Detect which cell encompasses the target text, then output its (x, y) center coordinate. 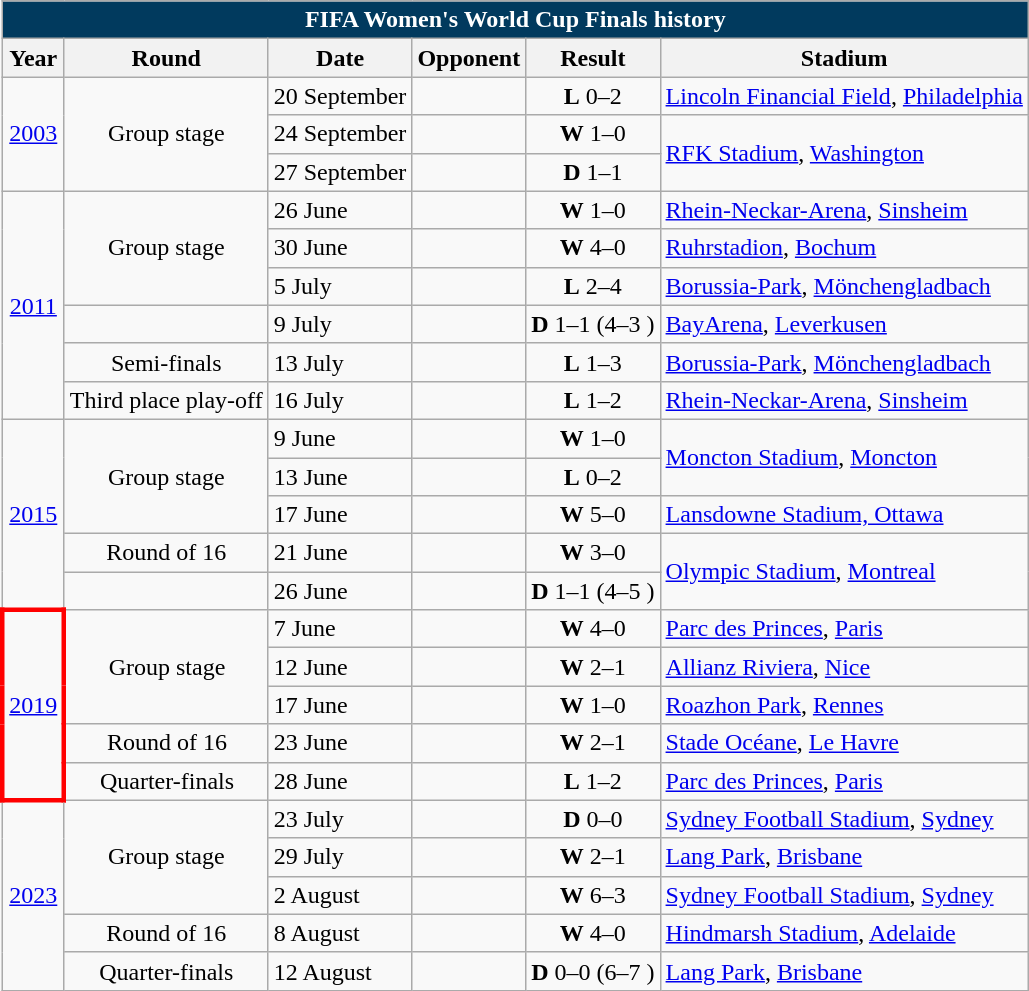
29 July (340, 857)
7 June (340, 629)
8 August (340, 933)
Stade Océane, Le Havre (844, 743)
Lansdowne Stadium, Ottawa (844, 515)
BayArena, Leverkusen (844, 324)
16 July (340, 400)
9 July (340, 324)
W 3–0 (593, 553)
21 June (340, 553)
20 September (340, 96)
D 0–0 (593, 819)
Moncton Stadium, Moncton (844, 457)
L 2–4 (593, 286)
Hindmarsh Stadium, Adelaide (844, 933)
D 1–1 (4–3 ) (593, 324)
Semi-finals (166, 362)
Lincoln Financial Field, Philadelphia (844, 96)
12 June (340, 667)
Year (33, 58)
28 June (340, 781)
2019 (33, 705)
12 August (340, 971)
Roazhon Park, Rennes (844, 705)
Stadium (844, 58)
9 June (340, 438)
Date (340, 58)
Ruhrstadion, Bochum (844, 248)
L 1–3 (593, 362)
D 0–0 (6–7 ) (593, 971)
2011 (33, 305)
FIFA Women's World Cup Finals history (515, 20)
27 September (340, 172)
23 June (340, 743)
23 July (340, 819)
Round (166, 58)
Opponent (469, 58)
13 June (340, 477)
30 June (340, 248)
5 July (340, 286)
2003 (33, 134)
2023 (33, 895)
W 6–3 (593, 895)
2 August (340, 895)
Third place play-off (166, 400)
24 September (340, 134)
2015 (33, 514)
Result (593, 58)
W 5–0 (593, 515)
RFK Stadium, Washington (844, 153)
Allianz Riviera, Nice (844, 667)
13 July (340, 362)
D 1–1 (4–5 ) (593, 591)
D 1–1 (593, 172)
Olympic Stadium, Montreal (844, 572)
